Extract the (X, Y) coordinate from the center of the cell holding the provided text.  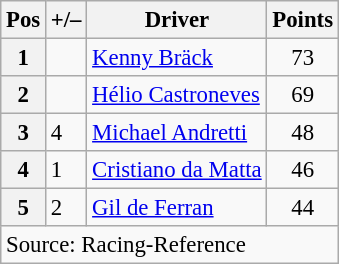
Hélio Castroneves (177, 95)
Cristiano da Matta (177, 170)
73 (302, 58)
Gil de Ferran (177, 208)
48 (302, 133)
46 (302, 170)
Source: Racing-Reference (170, 245)
Kenny Bräck (177, 58)
+/– (66, 20)
Michael Andretti (177, 133)
Pos (24, 20)
69 (302, 95)
5 (24, 208)
Points (302, 20)
44 (302, 208)
3 (24, 133)
Driver (177, 20)
